For the text-containing cell, return its midpoint in (x, y) coordinate format. 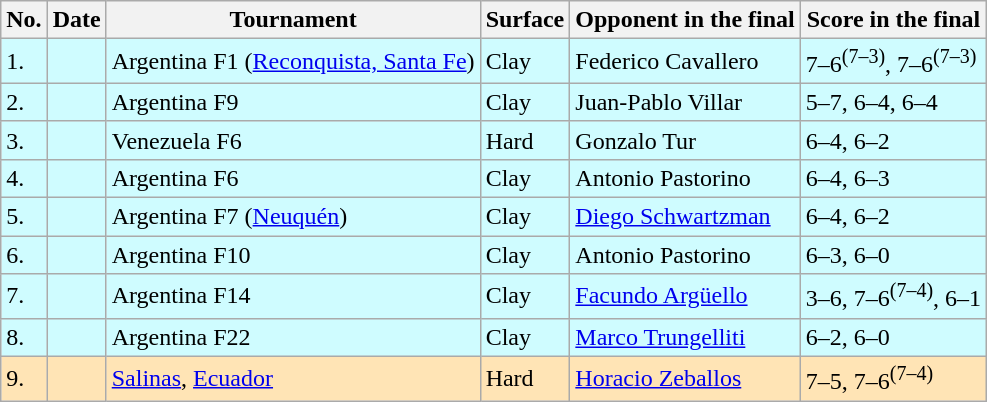
6–3, 6–0 (893, 255)
2. (24, 102)
Juan-Pablo Villar (685, 102)
7–6(7–3), 7–6(7–3) (893, 62)
Score in the final (893, 20)
9. (24, 378)
Federico Cavallero (685, 62)
Opponent in the final (685, 20)
Argentina F7 (Neuquén) (293, 217)
5–7, 6–4, 6–4 (893, 102)
Diego Schwartzman (685, 217)
6. (24, 255)
Argentina F10 (293, 255)
Tournament (293, 20)
5. (24, 217)
3–6, 7–6(7–4), 6–1 (893, 296)
Argentina F1 (Reconquista, Santa Fe) (293, 62)
3. (24, 140)
1. (24, 62)
Date (76, 20)
Argentina F22 (293, 337)
Gonzalo Tur (685, 140)
7–5, 7–6(7–4) (893, 378)
8. (24, 337)
Argentina F6 (293, 178)
7. (24, 296)
Argentina F9 (293, 102)
4. (24, 178)
Argentina F14 (293, 296)
No. (24, 20)
6–4, 6–3 (893, 178)
Marco Trungelliti (685, 337)
6–2, 6–0 (893, 337)
Horacio Zeballos (685, 378)
Venezuela F6 (293, 140)
Salinas, Ecuador (293, 378)
Facundo Argüello (685, 296)
Surface (525, 20)
